Identify which cell holds the provided text, then report its (X, Y) central coordinate. 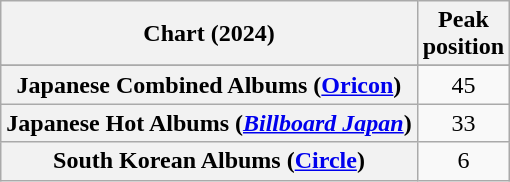
Peakposition (463, 34)
Chart (2024) (209, 34)
Japanese Hot Albums (Billboard Japan) (209, 123)
33 (463, 123)
South Korean Albums (Circle) (209, 161)
Japanese Combined Albums (Oricon) (209, 85)
45 (463, 85)
6 (463, 161)
